Determine the [X, Y] coordinate at the center of the cell enclosing the given text.  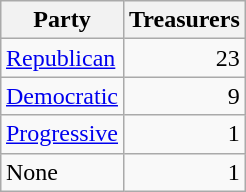
Treasurers [185, 20]
None [62, 172]
9 [185, 96]
Party [62, 20]
Republican [62, 58]
Progressive [62, 134]
Democratic [62, 96]
23 [185, 58]
